Return [X, Y] of the center of cell containing provided text 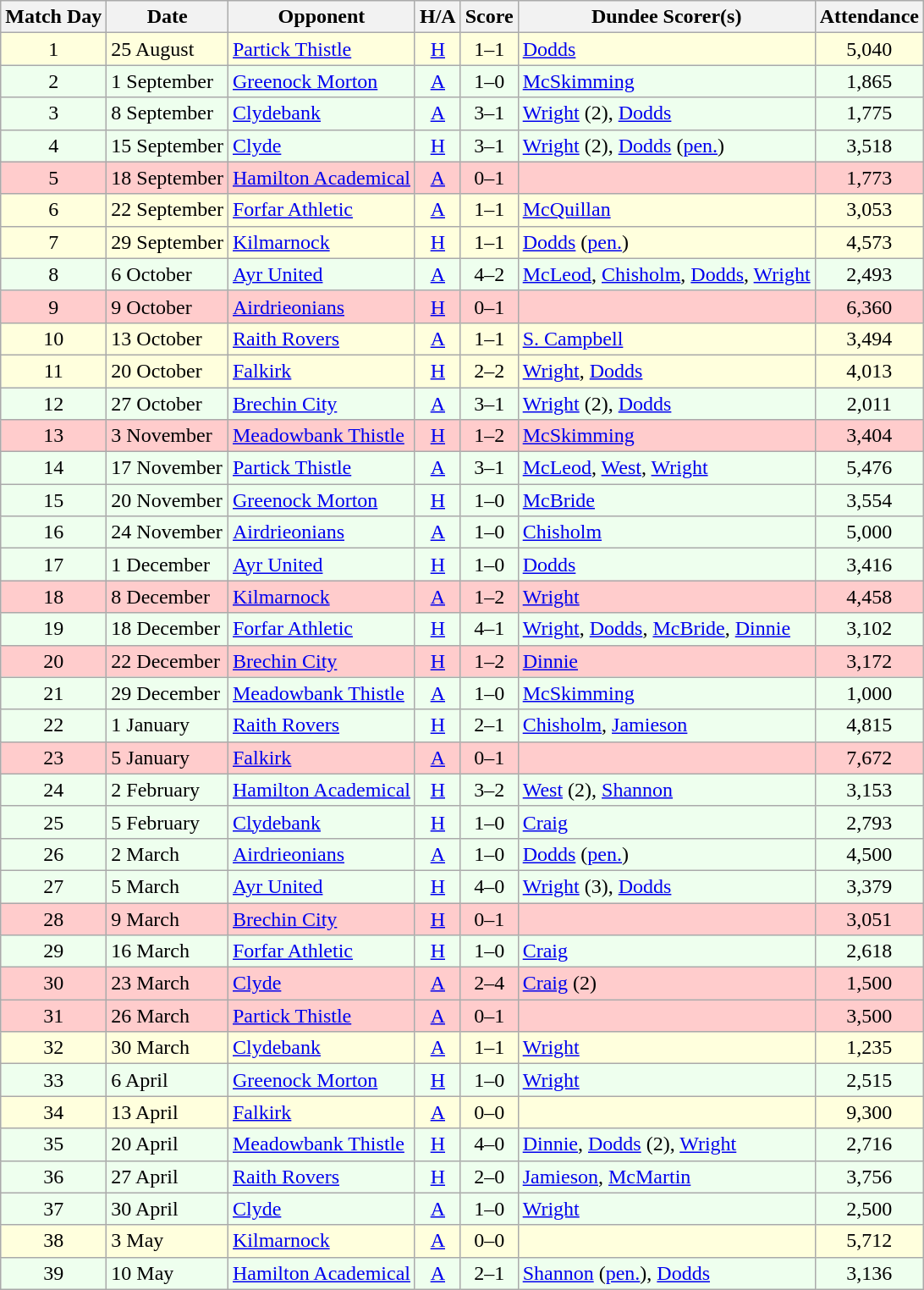
1 [54, 49]
33 [54, 1080]
27 [54, 886]
1,865 [869, 81]
2,716 [869, 1144]
5,040 [869, 49]
1,773 [869, 178]
4–1 [489, 629]
24 [54, 790]
West (2), Shannon [667, 790]
2–0 [489, 1177]
4–2 [489, 274]
1 September [168, 81]
7 [54, 242]
13 [54, 436]
Shannon (pen.), Dodds [667, 1273]
4,573 [869, 242]
28 [54, 918]
6 [54, 210]
2–4 [489, 984]
Date [168, 17]
20 October [168, 371]
11 [54, 371]
8 September [168, 113]
3,051 [869, 918]
3,172 [869, 661]
2,618 [869, 951]
22 [54, 725]
Wright, Dodds [667, 371]
Wright, Dodds, McBride, Dinnie [667, 629]
2 [54, 81]
3,379 [869, 886]
8 December [168, 597]
39 [54, 1273]
8 [54, 274]
Dinnie [667, 661]
2,793 [869, 822]
3,136 [869, 1273]
Chisholm [667, 532]
3,153 [869, 790]
9,300 [869, 1112]
Dinnie, Dodds (2), Wright [667, 1144]
22 December [168, 661]
21 [54, 693]
17 [54, 565]
26 March [168, 1016]
23 March [168, 984]
36 [54, 1177]
25 [54, 822]
McLeod, West, Wright [667, 468]
5 March [168, 886]
25 August [168, 49]
Chisholm, Jamieson [667, 725]
20 [54, 661]
29 September [168, 242]
13 October [168, 339]
18 September [168, 178]
3,053 [869, 210]
9 October [168, 306]
10 [54, 339]
29 December [168, 693]
Match Day [54, 17]
6 April [168, 1080]
22 September [168, 210]
15 [54, 500]
3 November [168, 436]
Wright (2), Dodds (pen.) [667, 146]
32 [54, 1048]
2–2 [489, 371]
26 [54, 854]
27 October [168, 404]
30 [54, 984]
1,775 [869, 113]
2,500 [869, 1209]
20 November [168, 500]
2,515 [869, 1080]
30 April [168, 1209]
3 [54, 113]
31 [54, 1016]
Jamieson, McMartin [667, 1177]
McBride [667, 500]
3–2 [489, 790]
17 November [168, 468]
16 March [168, 951]
27 April [168, 1177]
18 [54, 597]
5 February [168, 822]
Opponent [322, 17]
18 December [168, 629]
Attendance [869, 17]
5,476 [869, 468]
12 [54, 404]
9 March [168, 918]
2,011 [869, 404]
16 [54, 532]
3,756 [869, 1177]
2 March [168, 854]
3,494 [869, 339]
Craig (2) [667, 984]
4,458 [869, 597]
5,000 [869, 532]
S. Campbell [667, 339]
10 May [168, 1273]
38 [54, 1241]
35 [54, 1144]
2,493 [869, 274]
29 [54, 951]
24 November [168, 532]
13 April [168, 1112]
14 [54, 468]
3,500 [869, 1016]
McLeod, Chisholm, Dodds, Wright [667, 274]
19 [54, 629]
4 [54, 146]
30 March [168, 1048]
6,360 [869, 306]
4,500 [869, 854]
4,815 [869, 725]
6 October [168, 274]
34 [54, 1112]
3,102 [869, 629]
H/A [437, 17]
4,013 [869, 371]
7,672 [869, 758]
15 September [168, 146]
3,404 [869, 436]
Wright (3), Dodds [667, 886]
37 [54, 1209]
McQuillan [667, 210]
3,518 [869, 146]
5,712 [869, 1241]
Dundee Scorer(s) [667, 17]
20 April [168, 1144]
1 December [168, 565]
2 February [168, 790]
5 January [168, 758]
1,500 [869, 984]
9 [54, 306]
Score [489, 17]
1,000 [869, 693]
23 [54, 758]
3 May [168, 1241]
3,554 [869, 500]
1 January [168, 725]
5 [54, 178]
3,416 [869, 565]
1,235 [869, 1048]
